Locate the cell with the specified text and output its [X, Y] center coordinate. 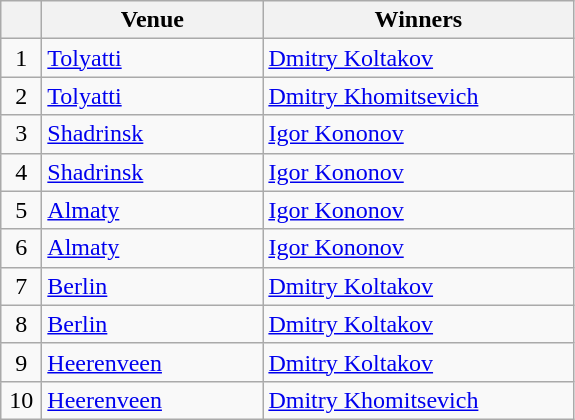
5 [22, 210]
9 [22, 362]
1 [22, 58]
3 [22, 134]
4 [22, 172]
2 [22, 96]
7 [22, 286]
8 [22, 324]
10 [22, 400]
6 [22, 248]
Venue [152, 20]
Winners [418, 20]
